Provide the (X, Y) coordinate of the cell's center where the given text is located.  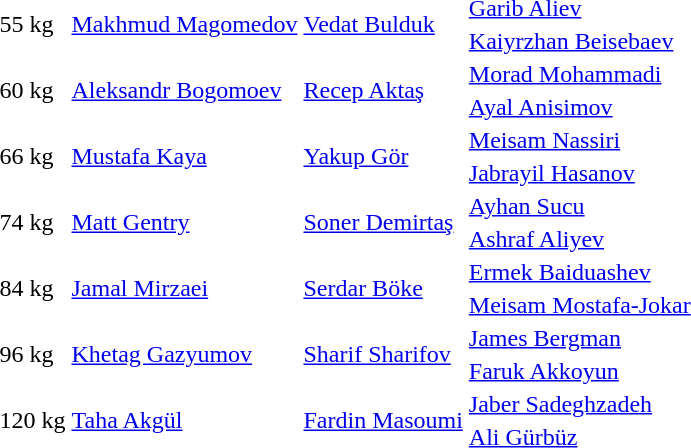
Jamal Mirzaei (184, 288)
Aleksandr Bogomoev (184, 90)
Matt Gentry (184, 222)
Sharif Sharifov (383, 354)
Yakup Gör (383, 156)
Khetag Gazyumov (184, 354)
Mustafa Kaya (184, 156)
Recep Aktaş (383, 90)
Serdar Böke (383, 288)
Soner Demirtaş (383, 222)
